For the text-containing cell, return its midpoint in (x, y) coordinate format. 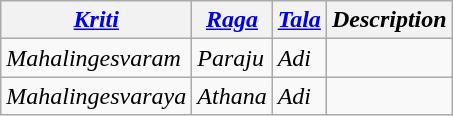
Description (389, 20)
Mahalingesvaraya (96, 96)
Athana (232, 96)
Raga (232, 20)
Paraju (232, 58)
Kriti (96, 20)
Mahalingesvaram (96, 58)
Tala (299, 20)
